Scan for the cell matching the given text and deliver its [x, y] coordinate at center. 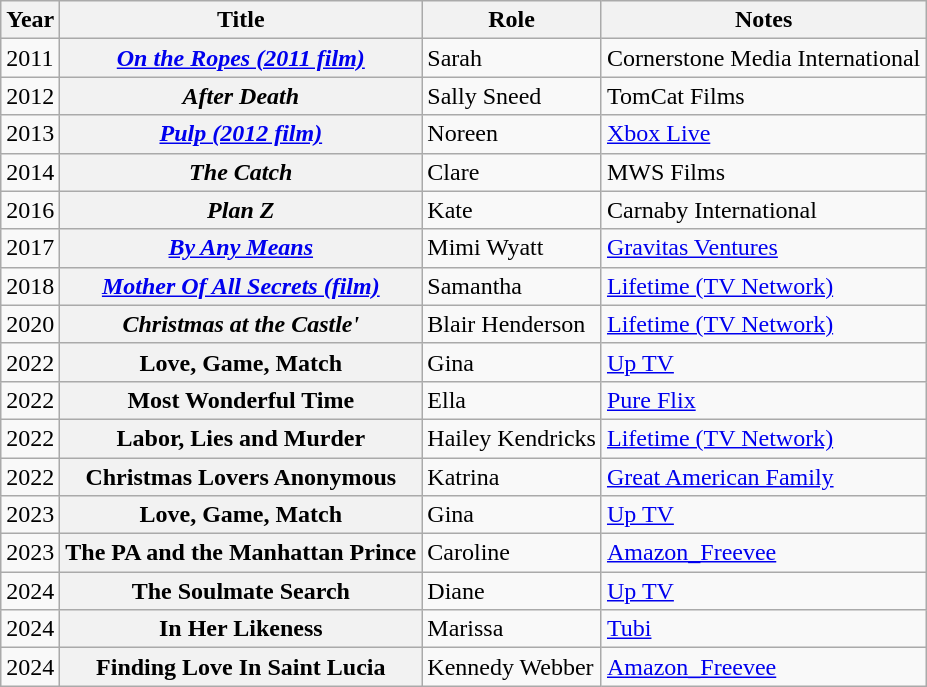
Pulp (2012 film) [241, 134]
Clare [512, 172]
2013 [30, 134]
On the Ropes (2011 film) [241, 58]
Xbox Live [763, 134]
Katrina [512, 477]
After Death [241, 96]
Samantha [512, 286]
In Her Likeness [241, 629]
Caroline [512, 553]
Year [30, 20]
TomCat Films [763, 96]
Great American Family [763, 477]
MWS Films [763, 172]
Title [241, 20]
Mother Of All Secrets (film) [241, 286]
Carnaby International [763, 210]
Most Wonderful Time [241, 400]
Blair Henderson [512, 324]
Marissa [512, 629]
2016 [30, 210]
Finding Love In Saint Lucia [241, 667]
The Soulmate Search [241, 591]
Plan Z [241, 210]
The PA and the Manhattan Prince [241, 553]
Ella [512, 400]
Notes [763, 20]
2020 [30, 324]
Sarah [512, 58]
Christmas at the Castle' [241, 324]
Gravitas Ventures [763, 248]
2018 [30, 286]
Mimi Wyatt [512, 248]
By Any Means [241, 248]
Cornerstone Media International [763, 58]
Role [512, 20]
Kate [512, 210]
Tubi [763, 629]
Diane [512, 591]
Labor, Lies and Murder [241, 438]
The Catch [241, 172]
Christmas Lovers Anonymous [241, 477]
Pure Flix [763, 400]
2012 [30, 96]
2014 [30, 172]
Kennedy Webber [512, 667]
Hailey Kendricks [512, 438]
2011 [30, 58]
2017 [30, 248]
Noreen [512, 134]
Sally Sneed [512, 96]
